Scan for the cell matching the given text and deliver its [X, Y] coordinate at center. 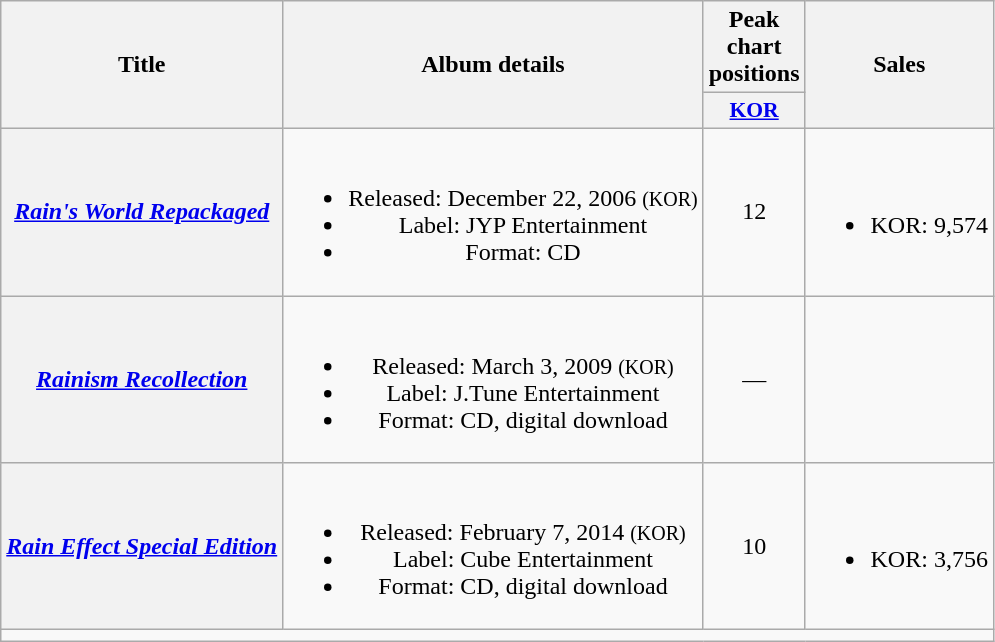
KOR [754, 111]
Rainism Recollection [142, 380]
KOR: 9,574 [899, 212]
Released: February 7, 2014 (KOR)Label: Cube EntertainmentFormat: CD, digital download [494, 546]
Album details [494, 65]
KOR: 3,756 [899, 546]
Rain Effect Special Edition [142, 546]
Released: December 22, 2006 (KOR)Label: JYP EntertainmentFormat: CD [494, 212]
Title [142, 65]
12 [754, 212]
10 [754, 546]
Rain's World Repackaged [142, 212]
Released: March 3, 2009 (KOR)Label: J.Tune EntertainmentFormat: CD, digital download [494, 380]
— [754, 380]
Peak chart positions [754, 47]
Sales [899, 65]
